Scan for the cell matching the given text and deliver its [x, y] coordinate at center. 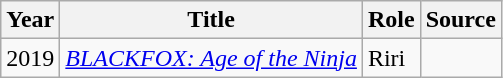
Riri [391, 58]
BLACKFOX: Age of the Ninja [212, 58]
Source [460, 20]
Year [30, 20]
Role [391, 20]
2019 [30, 58]
Title [212, 20]
